Return (x, y) of the center of cell containing provided text 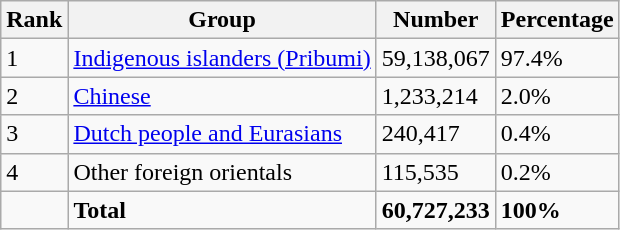
Group (222, 20)
4 (34, 172)
3 (34, 134)
Number (436, 20)
59,138,067 (436, 58)
100% (557, 210)
97.4% (557, 58)
Indigenous islanders (Pribumi) (222, 58)
2 (34, 96)
1 (34, 58)
Total (222, 210)
Chinese (222, 96)
240,417 (436, 134)
1,233,214 (436, 96)
115,535 (436, 172)
Dutch people and Eurasians (222, 134)
2.0% (557, 96)
Percentage (557, 20)
Other foreign orientals (222, 172)
0.2% (557, 172)
0.4% (557, 134)
Rank (34, 20)
60,727,233 (436, 210)
